Return [x, y] of the center of cell containing provided text 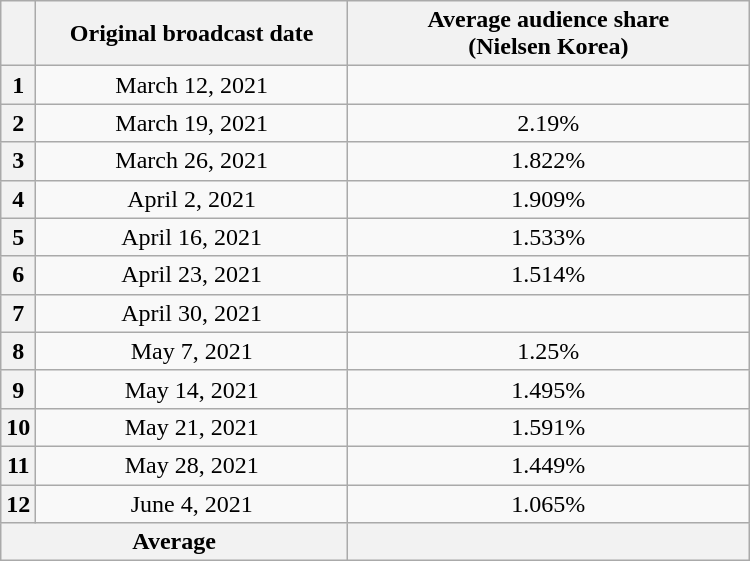
4 [18, 199]
June 4, 2021 [192, 503]
1.065% [548, 503]
March 19, 2021 [192, 123]
2.19% [548, 123]
1.449% [548, 465]
2 [18, 123]
April 2, 2021 [192, 199]
March 12, 2021 [192, 85]
1.909% [548, 199]
Average audience share(Nielsen Korea) [548, 34]
9 [18, 389]
1 [18, 85]
7 [18, 313]
8 [18, 351]
1.25% [548, 351]
May 14, 2021 [192, 389]
March 26, 2021 [192, 161]
1.591% [548, 427]
April 30, 2021 [192, 313]
1.514% [548, 275]
1.533% [548, 237]
1.822% [548, 161]
10 [18, 427]
3 [18, 161]
Average [174, 542]
11 [18, 465]
5 [18, 237]
6 [18, 275]
Original broadcast date [192, 34]
12 [18, 503]
May 28, 2021 [192, 465]
April 23, 2021 [192, 275]
April 16, 2021 [192, 237]
May 7, 2021 [192, 351]
1.495% [548, 389]
May 21, 2021 [192, 427]
